Identify which cell holds the provided text, then report its [x, y] central coordinate. 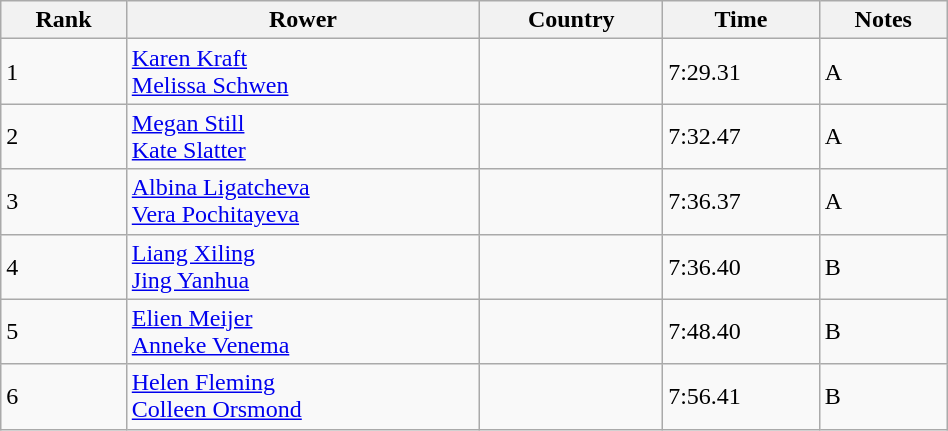
7:29.31 [742, 72]
7:32.47 [742, 136]
Rank [64, 20]
Karen KraftMelissa Schwen [303, 72]
2 [64, 136]
Megan Still Kate Slatter [303, 136]
4 [64, 266]
7:56.41 [742, 396]
Notes [883, 20]
Rower [303, 20]
7:36.40 [742, 266]
Helen FlemingColleen Orsmond [303, 396]
Time [742, 20]
5 [64, 332]
1 [64, 72]
7:48.40 [742, 332]
Elien MeijerAnneke Venema [303, 332]
Albina LigatchevaVera Pochitayeva [303, 202]
7:36.37 [742, 202]
6 [64, 396]
3 [64, 202]
Country [572, 20]
Liang XilingJing Yanhua [303, 266]
